Provide the [X, Y] coordinate of the cell's center where the given text is located.  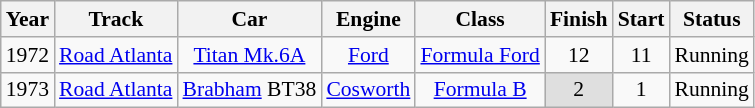
1973 [28, 90]
Ford [368, 55]
1972 [28, 55]
Cosworth [368, 90]
Brabham BT38 [249, 90]
Formula Ford [480, 55]
Status [711, 19]
11 [642, 55]
Engine [368, 19]
Year [28, 19]
Titan Mk.6A [249, 55]
Finish [579, 19]
12 [579, 55]
2 [579, 90]
Formula B [480, 90]
Car [249, 19]
Track [116, 19]
Start [642, 19]
Class [480, 19]
1 [642, 90]
